Output the (X, Y) coordinate of the center of the cell containing the given text.  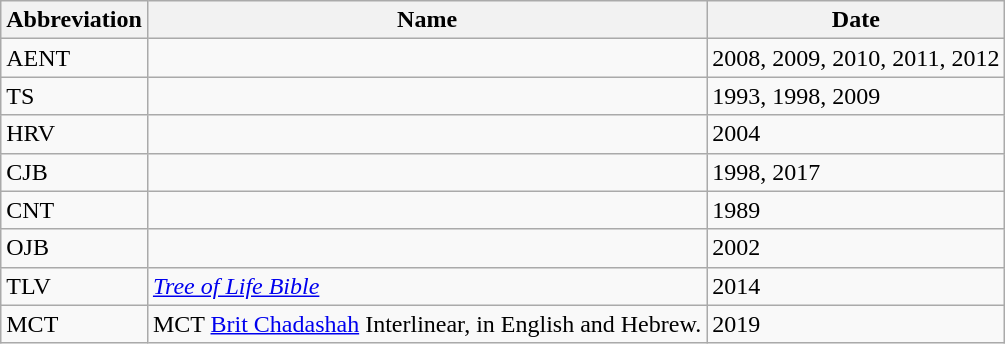
2008, 2009, 2010, 2011, 2012 (856, 58)
TS (74, 96)
CJB (74, 172)
Name (426, 20)
Date (856, 20)
AENT (74, 58)
2014 (856, 286)
Abbreviation (74, 20)
HRV (74, 134)
1989 (856, 210)
CNT (74, 210)
2002 (856, 248)
2004 (856, 134)
1993, 1998, 2009 (856, 96)
MCT (74, 324)
2019 (856, 324)
MCT Brit Chadashah Interlinear, in English and Hebrew. (426, 324)
1998, 2017 (856, 172)
Tree of Life Bible (426, 286)
OJB (74, 248)
TLV (74, 286)
